Identify which cell holds the provided text, then report its (x, y) central coordinate. 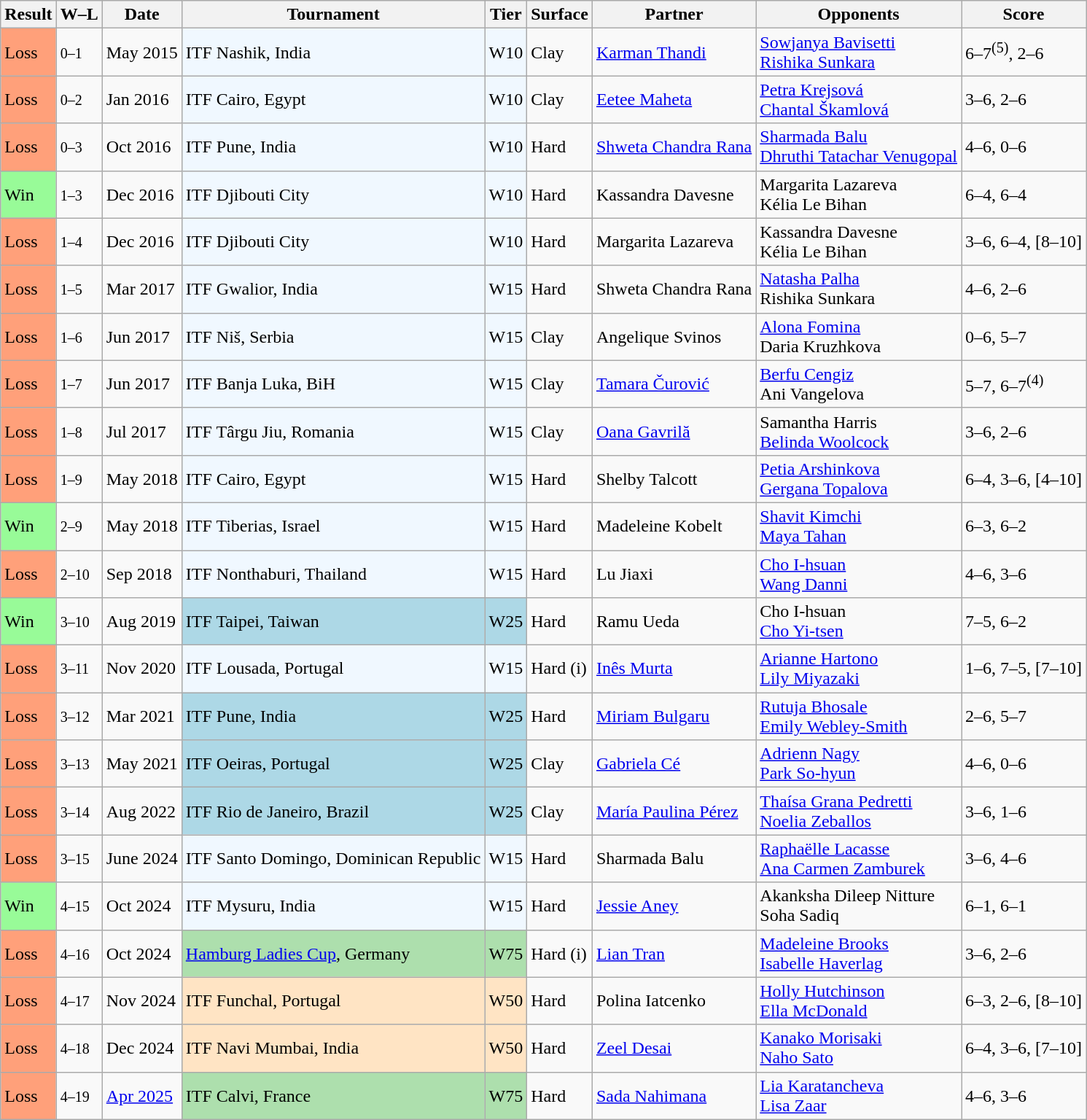
Natasha Palha Rishika Sunkara (859, 289)
Nov 2024 (141, 1000)
2–6, 5–7 (1024, 716)
Sharmada Balu Dhruthi Tatachar Venugopal (859, 147)
Sep 2018 (141, 573)
1–3 (79, 194)
1–5 (79, 289)
Lian Tran (674, 954)
ITF Banja Luka, BiH (333, 384)
Score (1024, 15)
ITF Gwalior, India (333, 289)
Jan 2016 (141, 99)
4–18 (79, 1049)
Petra Krejsová Chantal Škamlová (859, 99)
Tier (506, 15)
4–19 (79, 1095)
María Paulina Pérez (674, 811)
6–7(5), 2–6 (1024, 52)
ITF Tiberias, Israel (333, 526)
Samantha Harris Belinda Woolcock (859, 432)
Karman Thandi (674, 52)
Date (141, 15)
Aug 2022 (141, 811)
3–6, 4–6 (1024, 859)
4–16 (79, 954)
Tournament (333, 15)
ITF Nashik, India (333, 52)
Margarita Lazareva Kélia Le Bihan (859, 194)
2–9 (79, 526)
6–4, 3–6, [4–10] (1024, 478)
4–6, 2–6 (1024, 289)
Aug 2019 (141, 621)
3–14 (79, 811)
3–11 (79, 669)
Madeleine Brooks Isabelle Haverlag (859, 954)
ITF Santo Domingo, Dominican Republic (333, 859)
ITF Taipei, Taiwan (333, 621)
Holly Hutchinson Ella McDonald (859, 1000)
Ramu Ueda (674, 621)
4–17 (79, 1000)
Tamara Čurović (674, 384)
Oana Gavrilă (674, 432)
2–10 (79, 573)
Lia Karatancheva Lisa Zaar (859, 1095)
3–6, 6–4, [8–10] (1024, 242)
Hamburg Ladies Cup, Germany (333, 954)
ITF Funchal, Portugal (333, 1000)
Jessie Aney (674, 906)
Mar 2017 (141, 289)
Petia Arshinkova Gergana Topalova (859, 478)
Raphaëlle Lacasse Ana Carmen Zamburek (859, 859)
Dec 2024 (141, 1049)
Shavit Kimchi Maya Tahan (859, 526)
6–4, 3–6, [7–10] (1024, 1049)
Kanako Morisaki Naho Sato (859, 1049)
ITF Nonthaburi, Thailand (333, 573)
3–15 (79, 859)
ITF Mysuru, India (333, 906)
Kassandra Davesne (674, 194)
Thaísa Grana Pedretti Noelia Zeballos (859, 811)
W–L (79, 15)
Madeleine Kobelt (674, 526)
Akanksha Dileep Nitture Soha Sadiq (859, 906)
1–4 (79, 242)
Result (28, 15)
7–5, 6–2 (1024, 621)
Lu Jiaxi (674, 573)
Oct 2016 (141, 147)
ITF Calvi, France (333, 1095)
Adrienn Nagy Park So-hyun (859, 764)
1–7 (79, 384)
Gabriela Cé (674, 764)
3–6, 1–6 (1024, 811)
3–13 (79, 764)
Opponents (859, 15)
Mar 2021 (141, 716)
Nov 2020 (141, 669)
Margarita Lazareva (674, 242)
Kassandra Davesne Kélia Le Bihan (859, 242)
1–9 (79, 478)
1–8 (79, 432)
1–6 (79, 337)
6–3, 2–6, [8–10] (1024, 1000)
Surface (560, 15)
Partner (674, 15)
5–7, 6–7(4) (1024, 384)
3–12 (79, 716)
Cho I-hsuan Wang Danni (859, 573)
6–1, 6–1 (1024, 906)
Angelique Svinos (674, 337)
1–6, 7–5, [7–10] (1024, 669)
ITF Târgu Jiu, Romania (333, 432)
June 2024 (141, 859)
ITF Niš, Serbia (333, 337)
Cho I-hsuan Cho Yi-tsen (859, 621)
Sada Nahimana (674, 1095)
6–4, 6–4 (1024, 194)
ITF Lousada, Portugal (333, 669)
Miriam Bulgaru (674, 716)
ITF Navi Mumbai, India (333, 1049)
0–2 (79, 99)
6–3, 6–2 (1024, 526)
0–3 (79, 147)
Apr 2025 (141, 1095)
ITF Oeiras, Portugal (333, 764)
Alona Fomina Daria Kruzhkova (859, 337)
Sharmada Balu (674, 859)
Zeel Desai (674, 1049)
Rutuja Bhosale Emily Webley-Smith (859, 716)
Sowjanya Bavisetti Rishika Sunkara (859, 52)
May 2015 (141, 52)
Eetee Maheta (674, 99)
ITF Rio de Janeiro, Brazil (333, 811)
Jul 2017 (141, 432)
Inês Murta (674, 669)
Arianne Hartono Lily Miyazaki (859, 669)
0–1 (79, 52)
Polina Iatcenko (674, 1000)
Berfu Cengiz Ani Vangelova (859, 384)
Shelby Talcott (674, 478)
3–10 (79, 621)
4–15 (79, 906)
0–6, 5–7 (1024, 337)
May 2021 (141, 764)
